Return the [X, Y] coordinate for the center point of the cell that contains the specified text.  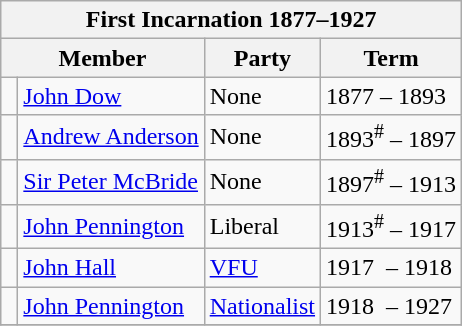
VFU [262, 268]
John Dow [111, 96]
Sir Peter McBride [111, 182]
Member [102, 58]
Liberal [262, 226]
1897# – 1913 [392, 182]
John Hall [111, 268]
1918 – 1927 [392, 306]
Term [392, 58]
First Incarnation 1877–1927 [232, 20]
Andrew Anderson [111, 138]
1917 – 1918 [392, 268]
Party [262, 58]
Nationalist [262, 306]
1877 – 1893 [392, 96]
1913# – 1917 [392, 226]
1893# – 1897 [392, 138]
